For the text-containing cell, return its midpoint in (X, Y) coordinate format. 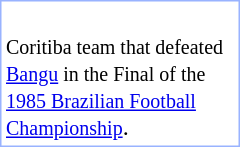
Coritiba team that defeated Bangu in the Final of the 1985 Brazilian Football Championship. (120, 73)
